Extract the (x, y) coordinate from the center of the cell holding the provided text.  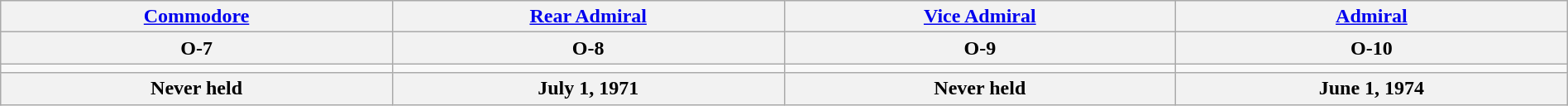
Commodore (197, 17)
June 1, 1974 (1372, 89)
Vice Admiral (980, 17)
Admiral (1372, 17)
Rear Admiral (588, 17)
July 1, 1971 (588, 89)
O-7 (197, 48)
O-8 (588, 48)
O-10 (1372, 48)
O-9 (980, 48)
